Return the (x, y) coordinate for the center point of the cell that contains the specified text.  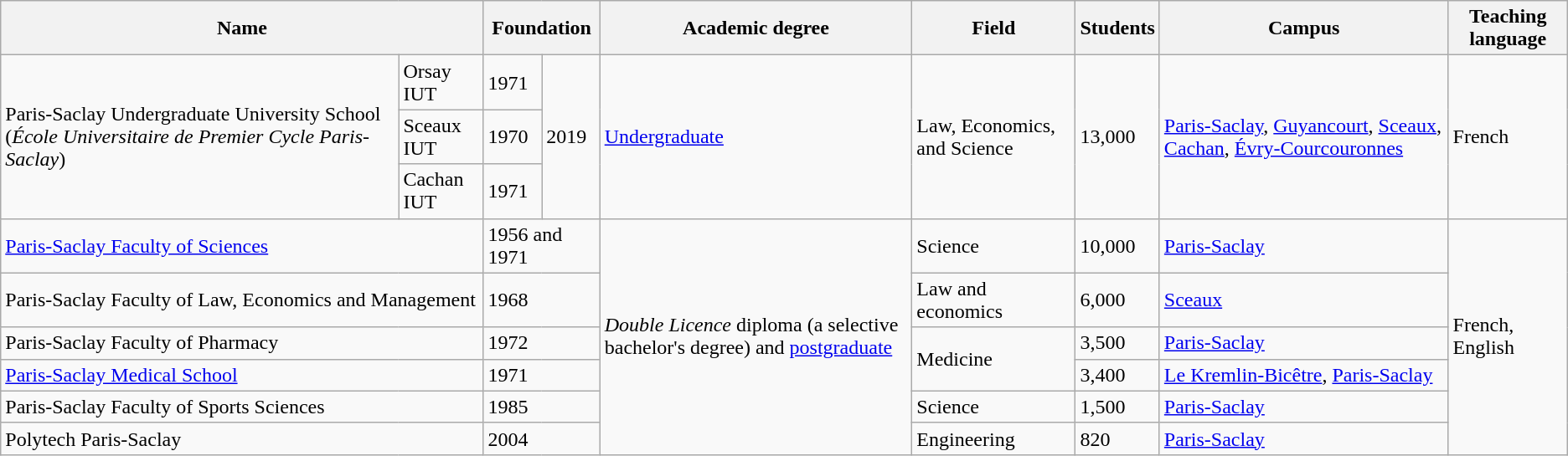
Paris-Saclay Faculty of Pharmacy (242, 343)
French (1508, 137)
Sceaux IUT (441, 137)
Field (993, 28)
13,000 (1117, 137)
1985 (541, 407)
Double Licence diploma (a selective bachelor's degree) and postgraduate (756, 336)
Paris-Saclay Faculty of Sciences (242, 246)
10,000 (1117, 246)
6,000 (1117, 300)
Law, Economics, and Science (993, 137)
820 (1117, 438)
Campus (1303, 28)
Paris-Saclay Faculty of Law, Economics and Management (242, 300)
1968 (541, 300)
Cachan IUT (441, 191)
Students (1117, 28)
Polytech Paris-Saclay (242, 438)
1972 (541, 343)
Paris-Saclay Faculty of Sports Sciences (242, 407)
3,400 (1117, 375)
Paris-Saclay, Guyancourt, Sceaux, Cachan, Évry-Courcouronnes (1303, 137)
1956 and 1971 (541, 246)
French, English (1508, 336)
3,500 (1117, 343)
Academic degree (756, 28)
Name (242, 28)
Paris-Saclay Medical School (242, 375)
Teaching language (1508, 28)
Foundation (541, 28)
2019 (571, 137)
Medicine (993, 359)
Engineering (993, 438)
Orsay IUT (441, 82)
Paris-Saclay Undergraduate University School (École Universitaire de Premier Cycle Paris-Saclay) (199, 137)
2004 (541, 438)
Law and economics (993, 300)
Le Kremlin-Bicêtre, Paris-Saclay (1303, 375)
Undergraduate (756, 137)
1970 (513, 137)
Sceaux (1303, 300)
1,500 (1117, 407)
